Pinpoint the cell where the given text exists, returning its [X, Y] midpoint coordinate. 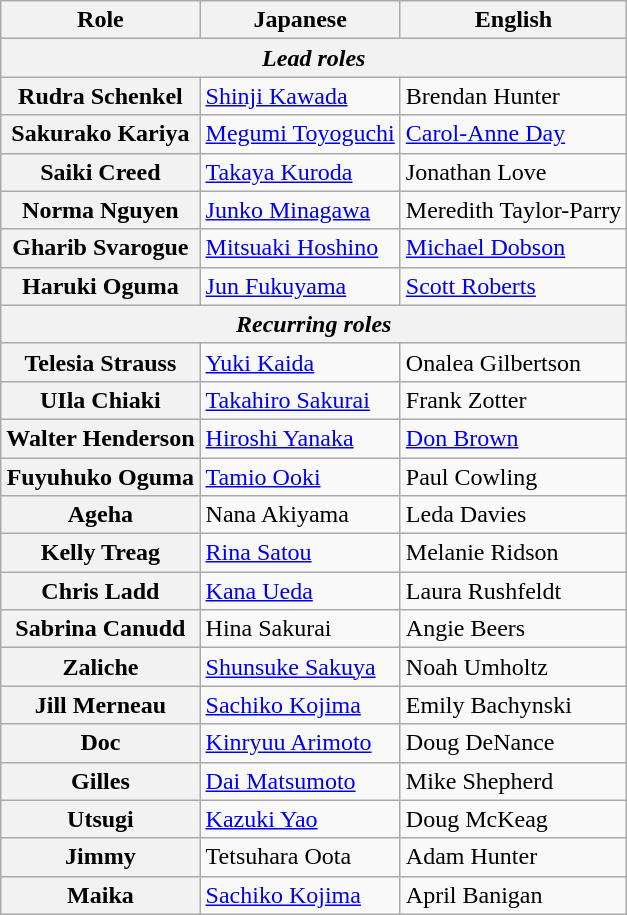
UIla Chiaki [100, 400]
Tetsuhara Oota [300, 857]
Laura Rushfeldt [513, 591]
Kinryuu Arimoto [300, 743]
Jimmy [100, 857]
Don Brown [513, 438]
Emily Bachynski [513, 705]
Frank Zotter [513, 400]
Adam Hunter [513, 857]
Recurring roles [314, 324]
Nana Akiyama [300, 515]
Jonathan Love [513, 172]
Hina Sakurai [300, 629]
April Banigan [513, 895]
Chris Ladd [100, 591]
Norma Nguyen [100, 210]
Kana Ueda [300, 591]
Role [100, 20]
Utsugi [100, 819]
Scott Roberts [513, 286]
Brendan Hunter [513, 96]
Melanie Ridson [513, 553]
Takaya Kuroda [300, 172]
Sakurako Kariya [100, 134]
Haruki Oguma [100, 286]
Telesia Strauss [100, 362]
Meredith Taylor-Parry [513, 210]
Carol-Anne Day [513, 134]
Kazuki Yao [300, 819]
English [513, 20]
Leda Davies [513, 515]
Walter Henderson [100, 438]
Doc [100, 743]
Michael Dobson [513, 248]
Rina Satou [300, 553]
Kelly Treag [100, 553]
Shinji Kawada [300, 96]
Gilles [100, 781]
Angie Beers [513, 629]
Lead roles [314, 58]
Yuki Kaida [300, 362]
Dai Matsumoto [300, 781]
Noah Umholtz [513, 667]
Paul Cowling [513, 477]
Tamio Ooki [300, 477]
Ageha [100, 515]
Megumi Toyoguchi [300, 134]
Hiroshi Yanaka [300, 438]
Japanese [300, 20]
Mike Shepherd [513, 781]
Onalea Gilbertson [513, 362]
Takahiro Sakurai [300, 400]
Doug McKeag [513, 819]
Maika [100, 895]
Jill Merneau [100, 705]
Zaliche [100, 667]
Saiki Creed [100, 172]
Rudra Schenkel [100, 96]
Fuyuhuko Oguma [100, 477]
Sabrina Canudd [100, 629]
Mitsuaki Hoshino [300, 248]
Shunsuke Sakuya [300, 667]
Jun Fukuyama [300, 286]
Junko Minagawa [300, 210]
Doug DeNance [513, 743]
Gharib Svarogue [100, 248]
